Provide the [x, y] coordinate of the cell's center where the given text is located.  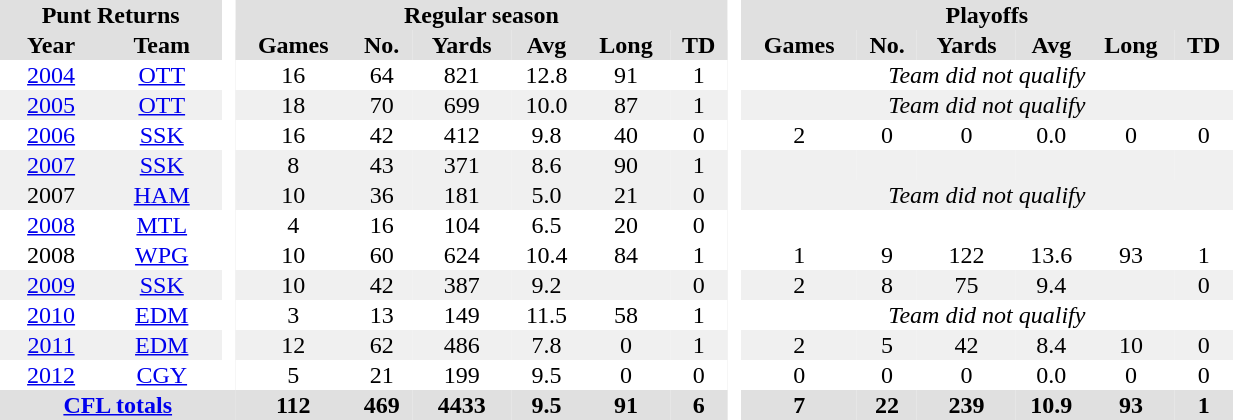
58 [626, 315]
13.6 [1052, 255]
181 [462, 195]
2011 [51, 345]
6 [698, 405]
239 [966, 405]
2009 [51, 285]
WPG [162, 255]
10.9 [1052, 405]
20 [626, 225]
Punt Returns [110, 15]
821 [462, 75]
HAM [162, 195]
84 [626, 255]
371 [462, 165]
9 [887, 255]
10.4 [546, 255]
43 [382, 165]
8.4 [1052, 345]
199 [462, 375]
CFL totals [118, 405]
9.8 [546, 135]
Playoffs [986, 15]
22 [887, 405]
149 [462, 315]
10.0 [546, 105]
12 [293, 345]
Regular season [481, 15]
122 [966, 255]
4 [293, 225]
12.8 [546, 75]
64 [382, 75]
4433 [462, 405]
9.4 [1052, 285]
13 [382, 315]
2012 [51, 375]
11.5 [546, 315]
75 [966, 285]
624 [462, 255]
387 [462, 285]
112 [293, 405]
469 [382, 405]
2006 [51, 135]
60 [382, 255]
2010 [51, 315]
3 [293, 315]
62 [382, 345]
6.5 [546, 225]
2005 [51, 105]
699 [462, 105]
18 [293, 105]
7 [799, 405]
104 [462, 225]
70 [382, 105]
486 [462, 345]
MTL [162, 225]
CGY [162, 375]
90 [626, 165]
Team [162, 45]
36 [382, 195]
5.0 [546, 195]
87 [626, 105]
2004 [51, 75]
8.6 [546, 165]
412 [462, 135]
40 [626, 135]
Year [51, 45]
7.8 [546, 345]
9.2 [546, 285]
